Identify which cell holds the provided text, then report its [X, Y] central coordinate. 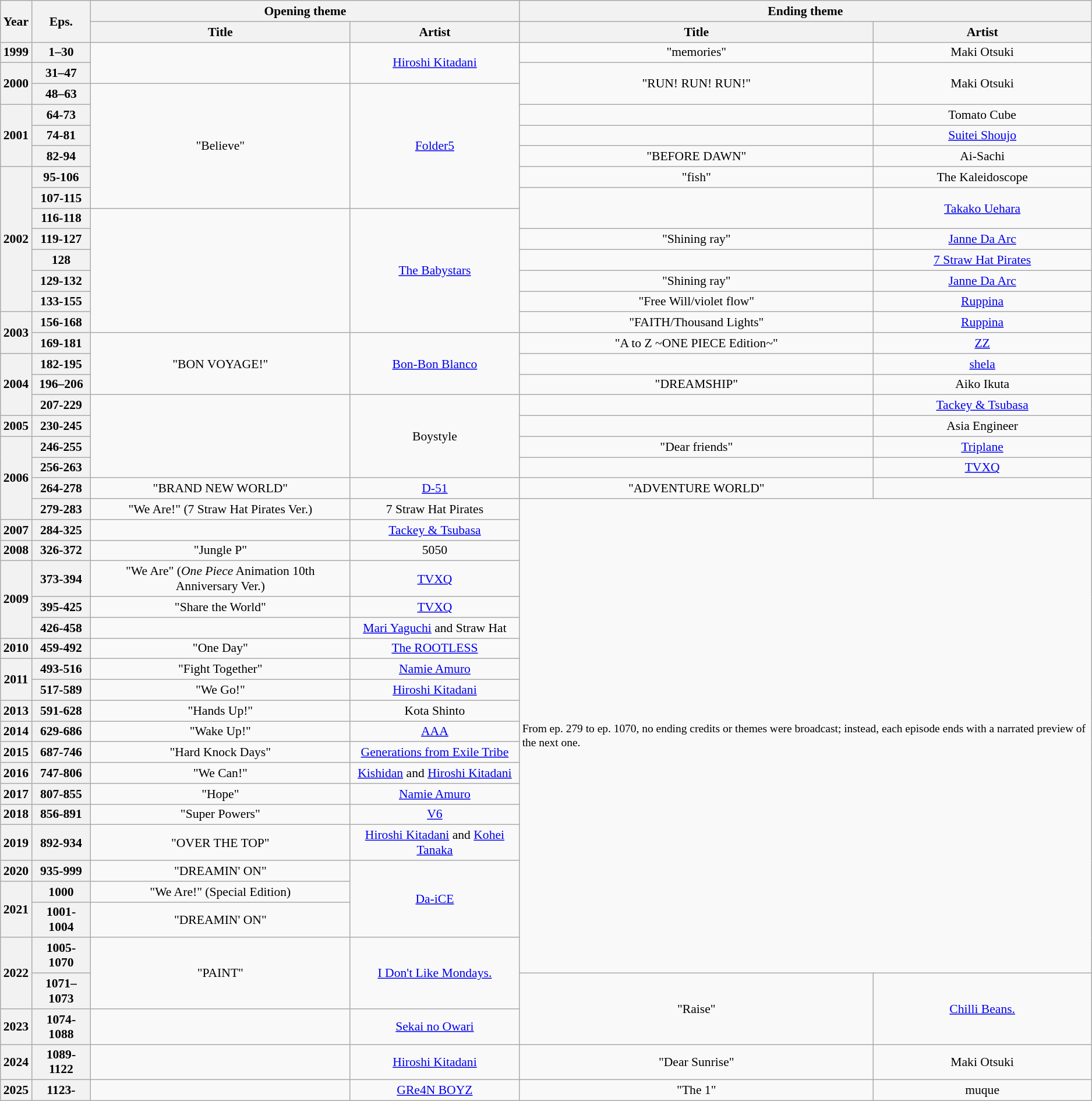
D-51 [434, 489]
The Babystars [434, 270]
133-155 [61, 302]
264-278 [61, 489]
892-934 [61, 842]
"PAINT" [220, 973]
107-115 [61, 198]
629-686 [61, 732]
64-73 [61, 115]
Takako Uehara [983, 209]
1005-1070 [61, 955]
"One Day" [220, 648]
Tomato Cube [983, 115]
747-806 [61, 773]
2007 [16, 530]
2020 [16, 871]
1089-1122 [61, 1063]
426-458 [61, 628]
"Dear Sunrise" [697, 1063]
"Hands Up!" [220, 711]
shela [983, 364]
182-195 [61, 364]
"We Are!" (Special Edition) [220, 892]
395-425 [61, 607]
Opening theme [305, 11]
2006 [16, 478]
856-891 [61, 814]
169-181 [61, 343]
Year [16, 21]
"We Can!" [220, 773]
2017 [16, 794]
"Fight Together" [220, 669]
207-229 [61, 405]
GRe4N BOYZ [434, 1091]
The Kaleidoscope [983, 177]
1001-1004 [61, 919]
"Jungle P" [220, 550]
2023 [16, 1026]
807-855 [61, 794]
2021 [16, 910]
2009 [16, 599]
2002 [16, 239]
"Dear friends" [697, 447]
48–63 [61, 94]
Bon-Bon Blanco [434, 364]
Mari Yaguchi and Straw Hat [434, 628]
Asia Engineer [983, 426]
2016 [16, 773]
2019 [16, 842]
2008 [16, 550]
"The 1" [697, 1091]
5050 [434, 550]
Sekai no Owari [434, 1026]
2015 [16, 753]
1000 [61, 892]
116-118 [61, 218]
493-516 [61, 669]
326-372 [61, 550]
Generations from Exile Tribe [434, 753]
2018 [16, 814]
Boystyle [434, 436]
"OVER THE TOP" [220, 842]
"memories" [697, 52]
"Hard Knock Days" [220, 753]
128 [61, 260]
Aiko Ikuta [983, 384]
2014 [16, 732]
V6 [434, 814]
ZZ [983, 343]
82-94 [61, 157]
2004 [16, 384]
2013 [16, 711]
Kota Shinto [434, 711]
"BON VOYAGE!" [220, 364]
2001 [16, 135]
"DREAMSHIP" [697, 384]
119-127 [61, 239]
459-492 [61, 648]
"Free Will/violet flow" [697, 302]
"Super Powers" [220, 814]
"RUN! RUN! RUN!" [697, 84]
"We Are" (One Piece Animation 10th Anniversary Ver.) [220, 579]
"Believe" [220, 146]
2005 [16, 426]
687-746 [61, 753]
1–30 [61, 52]
2024 [16, 1063]
"A to Z ~ONE PIECE Edition~" [697, 343]
2003 [16, 333]
1074-1088 [61, 1026]
Da-iCE [434, 899]
196–206 [61, 384]
517-589 [61, 690]
2022 [16, 973]
373-394 [61, 579]
"Hope" [220, 794]
"Wake Up!" [220, 732]
129-132 [61, 281]
Ai-Sachi [983, 157]
246-255 [61, 447]
Hiroshi Kitadani and Kohei Tanaka [434, 842]
1071–1073 [61, 991]
"BEFORE DAWN" [697, 157]
Ending theme [805, 11]
591-628 [61, 711]
935-999 [61, 871]
"We Go!" [220, 690]
2010 [16, 648]
I Don't Like Mondays. [434, 973]
74-81 [61, 136]
Chilli Beans. [983, 1009]
1123- [61, 1091]
The ROOTLESS [434, 648]
2000 [16, 84]
Kishidan and Hiroshi Kitadani [434, 773]
95-106 [61, 177]
"ADVENTURE WORLD" [697, 489]
156-168 [61, 323]
Folder5 [434, 146]
284-325 [61, 530]
AAA [434, 732]
"Raise" [697, 1009]
31–47 [61, 73]
"BRAND NEW WORLD" [220, 489]
"We Are!" (7 Straw Hat Pirates Ver.) [220, 509]
"Share the World" [220, 607]
muque [983, 1091]
From ep. 279 to ep. 1070, no ending credits or themes were broadcast; instead, each episode ends with a narrated preview of the next one. [805, 736]
256-263 [61, 468]
"fish" [697, 177]
1999 [16, 52]
Suitei Shoujo [983, 136]
"FAITH/Thousand Lights" [697, 323]
Eps. [61, 21]
Triplane [983, 447]
2025 [16, 1091]
2011 [16, 679]
230-245 [61, 426]
279-283 [61, 509]
